Output the (X, Y) coordinate of the center of the cell containing the given text.  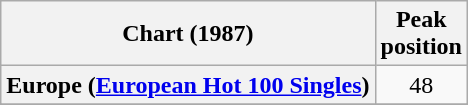
Peakposition (421, 34)
Europe (European Hot 100 Singles) (188, 85)
48 (421, 85)
Chart (1987) (188, 34)
